For the text-containing cell, return its midpoint in (X, Y) coordinate format. 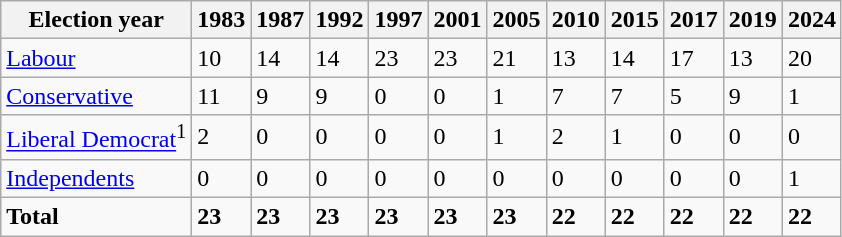
2017 (694, 20)
Election year (96, 20)
2001 (458, 20)
2015 (634, 20)
10 (222, 58)
Labour (96, 58)
1992 (340, 20)
20 (812, 58)
2005 (516, 20)
21 (516, 58)
2019 (752, 20)
11 (222, 96)
Total (96, 217)
2010 (576, 20)
Liberal Democrat1 (96, 138)
1997 (398, 20)
Independents (96, 178)
1987 (280, 20)
17 (694, 58)
2024 (812, 20)
Conservative (96, 96)
1983 (222, 20)
5 (694, 96)
